Capture the cell that displays the provided text and extract its (X, Y) central coordinate. 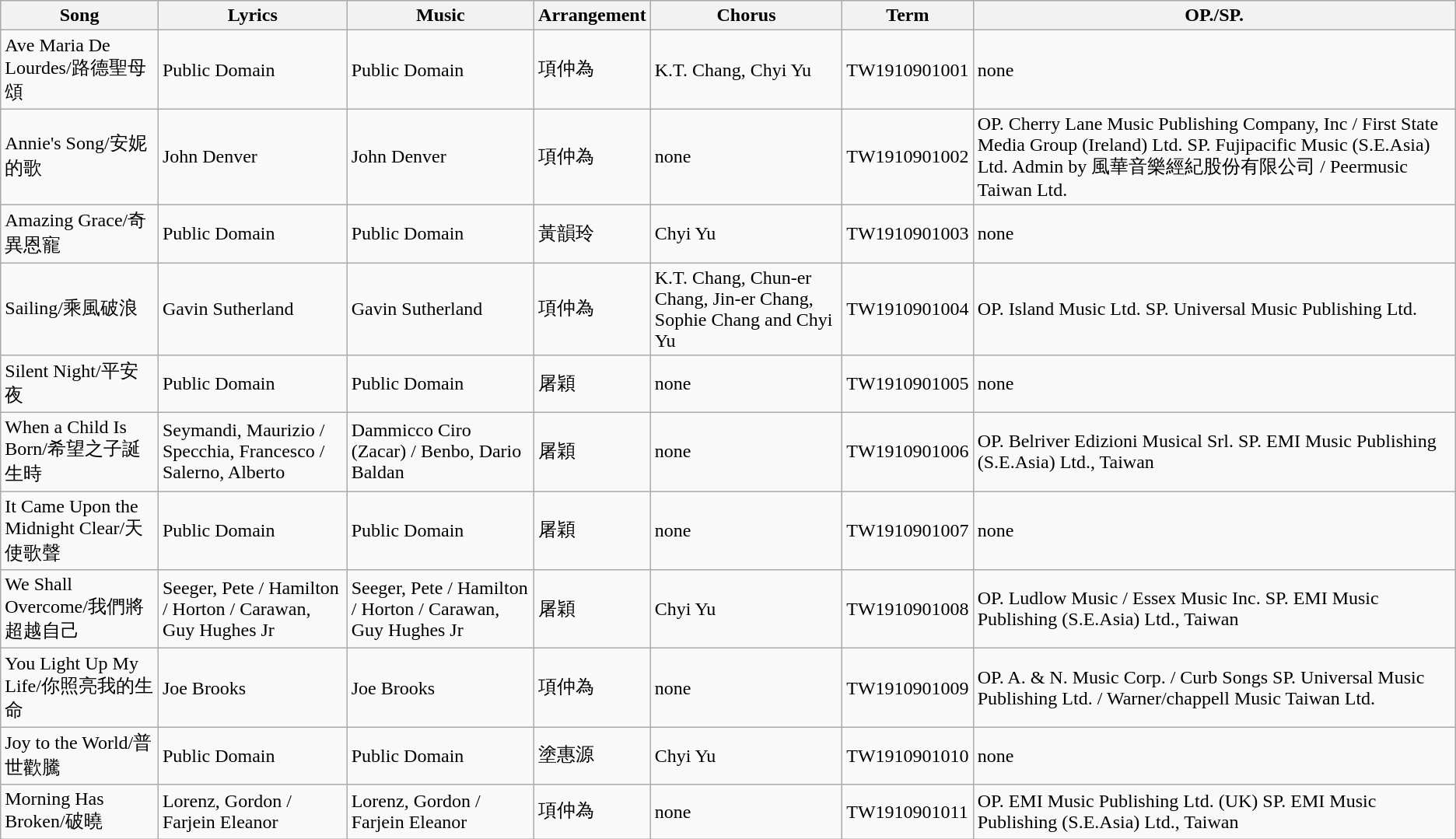
Silent Night/平安夜 (79, 384)
OP. EMI Music Publishing Ltd. (UK) SP. EMI Music Publishing (S.E.Asia) Ltd., Taiwan (1214, 812)
TW1910901001 (908, 70)
K.T. Chang, Chun-er Chang, Jin-er Chang, Sophie Chang and Chyi Yu (746, 309)
TW1910901002 (908, 157)
Sailing/乘風破浪 (79, 309)
TW1910901006 (908, 453)
Music (440, 16)
We Shall Overcome/我們將超越自己 (79, 610)
TW1910901011 (908, 812)
When a Child Is Born/希望之子誕生時 (79, 453)
OP. Ludlow Music / Essex Music Inc. SP. EMI Music Publishing (S.E.Asia) Ltd., Taiwan (1214, 610)
Annie's Song/安妮的歌 (79, 157)
Arrangement (593, 16)
TW1910901004 (908, 309)
黃韻玲 (593, 233)
You Light Up My Life/你照亮我的生命 (79, 687)
Amazing Grace/奇異恩寵 (79, 233)
TW1910901005 (908, 384)
OP. Belriver Edizioni Musical Srl. SP. EMI Music Publishing (S.E.Asia) Ltd., Taiwan (1214, 453)
Lyrics (252, 16)
TW1910901010 (908, 756)
Morning Has Broken/破曉 (79, 812)
OP. Island Music Ltd. SP. Universal Music Publishing Ltd. (1214, 309)
Ave Maria De Lourdes/路德聖母頌 (79, 70)
TW1910901008 (908, 610)
Chorus (746, 16)
Dammicco Ciro (Zacar) / Benbo, Dario Baldan (440, 453)
OP./SP. (1214, 16)
K.T. Chang, Chyi Yu (746, 70)
TW1910901007 (908, 530)
塗惠源 (593, 756)
Song (79, 16)
OP. A. & N. Music Corp. / Curb Songs SP. Universal Music Publishing Ltd. / Warner/chappell Music Taiwan Ltd. (1214, 687)
Joy to the World/普世歡騰 (79, 756)
TW1910901003 (908, 233)
Term (908, 16)
It Came Upon the Midnight Clear/天使歌聲 (79, 530)
Seymandi, Maurizio / Specchia, Francesco / Salerno, Alberto (252, 453)
TW1910901009 (908, 687)
